Detect which cell encompasses the target text, then output its [X, Y] center coordinate. 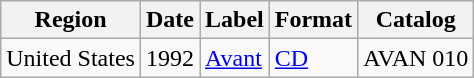
1992 [170, 58]
Format [313, 20]
Avant [235, 58]
Catalog [416, 20]
Date [170, 20]
United States [71, 58]
AVAN 010 [416, 58]
CD [313, 58]
Region [71, 20]
Label [235, 20]
